Scan for the cell matching the given text and deliver its (x, y) coordinate at center. 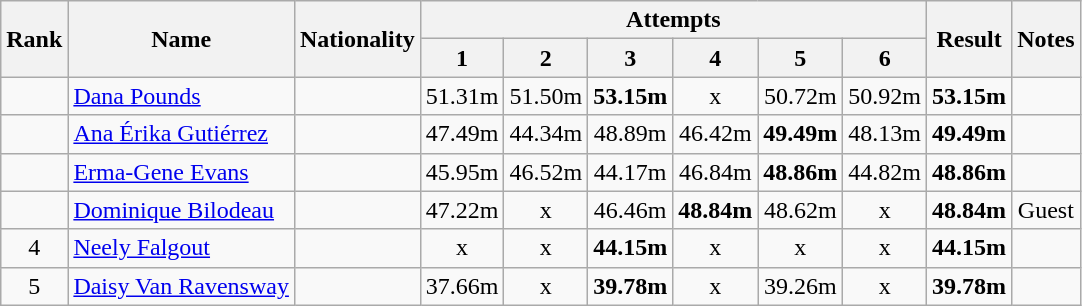
48.89m (630, 134)
Guest (1046, 210)
45.95m (462, 172)
Name (182, 39)
46.42m (716, 134)
Attempts (673, 20)
Ana Érika Gutiérrez (182, 134)
Rank (34, 39)
44.82m (885, 172)
39.26m (800, 286)
1 (462, 58)
Result (970, 39)
2 (546, 58)
44.17m (630, 172)
44.34m (546, 134)
Erma-Gene Evans (182, 172)
Neely Falgout (182, 248)
Daisy Van Ravensway (182, 286)
3 (630, 58)
51.31m (462, 96)
50.92m (885, 96)
Nationality (357, 39)
46.52m (546, 172)
47.49m (462, 134)
Notes (1046, 39)
Dana Pounds (182, 96)
48.13m (885, 134)
51.50m (546, 96)
6 (885, 58)
46.46m (630, 210)
37.66m (462, 286)
47.22m (462, 210)
Dominique Bilodeau (182, 210)
50.72m (800, 96)
48.62m (800, 210)
46.84m (716, 172)
